Search for the cell housing the specified text and yield its [X, Y] center coordinate. 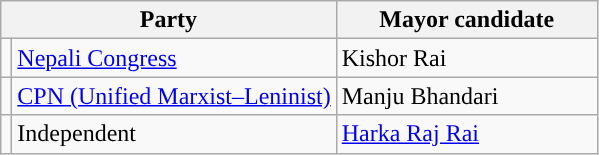
CPN (Unified Marxist–Leninist) [174, 96]
Independent [174, 134]
Harka Raj Rai [466, 134]
Nepali Congress [174, 58]
Manju Bhandari [466, 96]
Mayor candidate [466, 20]
Kishor Rai [466, 58]
Party [168, 20]
